Capture the cell that displays the provided text and extract its (X, Y) central coordinate. 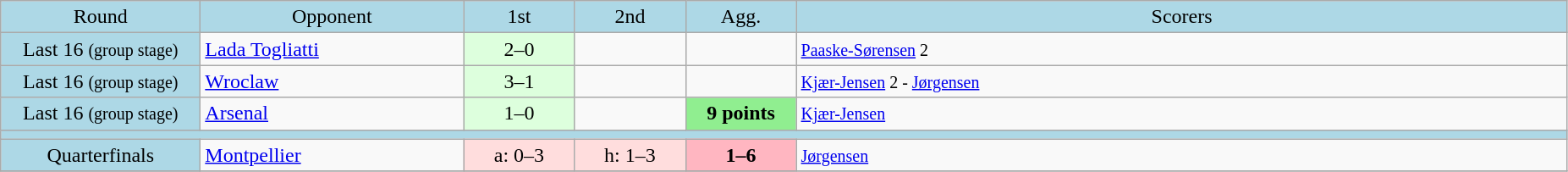
Lada Togliatti (332, 49)
Opponent (332, 17)
Kjær-Jensen (1181, 114)
Scorers (1181, 17)
Jørgensen (1181, 155)
1–6 (741, 155)
1st (520, 17)
Round (101, 17)
3–1 (520, 81)
h: 1–3 (630, 155)
Montpellier (332, 155)
2–0 (520, 49)
2nd (630, 17)
Agg. (741, 17)
Wroclaw (332, 81)
Kjær-Jensen 2 - Jørgensen (1181, 81)
9 points (741, 114)
Quarterfinals (101, 155)
1–0 (520, 114)
a: 0–3 (520, 155)
Paaske-Sørensen 2 (1181, 49)
Arsenal (332, 114)
